Find where the given text appears and provide that cell's center as (X, Y) coordinate. 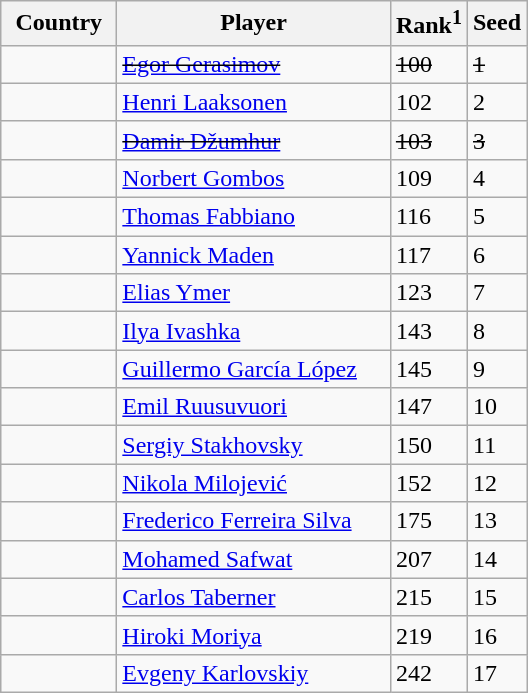
10 (496, 407)
Egor Gerasimov (254, 64)
103 (428, 140)
Rank1 (428, 24)
Mohamed Safwat (254, 559)
6 (496, 255)
Emil Ruusuvuori (254, 407)
9 (496, 369)
15 (496, 597)
Guillermo García López (254, 369)
Hiroki Moriya (254, 635)
Carlos Taberner (254, 597)
Player (254, 24)
2 (496, 102)
143 (428, 331)
1 (496, 64)
219 (428, 635)
117 (428, 255)
16 (496, 635)
Frederico Ferreira Silva (254, 521)
Henri Laaksonen (254, 102)
152 (428, 483)
Yannick Maden (254, 255)
8 (496, 331)
Evgeny Karlovskiy (254, 673)
Damir Džumhur (254, 140)
102 (428, 102)
Ilya Ivashka (254, 331)
100 (428, 64)
17 (496, 673)
242 (428, 673)
Seed (496, 24)
14 (496, 559)
12 (496, 483)
11 (496, 445)
Country (59, 24)
116 (428, 217)
215 (428, 597)
5 (496, 217)
3 (496, 140)
7 (496, 293)
123 (428, 293)
Thomas Fabbiano (254, 217)
150 (428, 445)
Nikola Milojević (254, 483)
145 (428, 369)
109 (428, 178)
Norbert Gombos (254, 178)
147 (428, 407)
Sergiy Stakhovsky (254, 445)
4 (496, 178)
175 (428, 521)
207 (428, 559)
13 (496, 521)
Elias Ymer (254, 293)
